Locate the cell with the specified text and output its (X, Y) center coordinate. 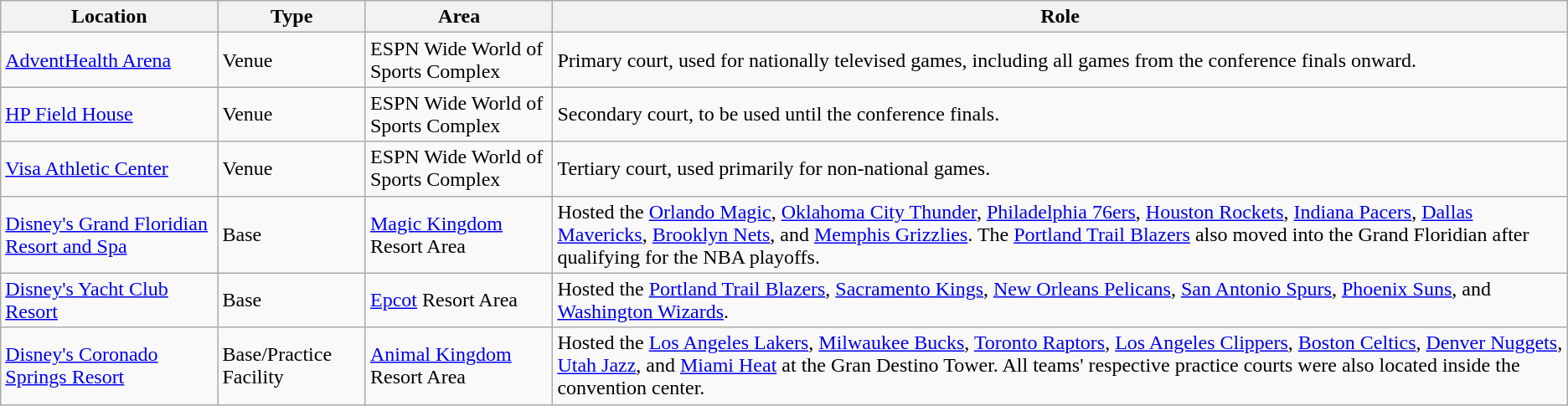
Visa Athletic Center (109, 169)
Type (291, 17)
Disney's Coronado Springs Resort (109, 366)
Secondary court, to be used until the conference finals. (1060, 114)
Disney's Yacht Club Resort (109, 300)
Primary court, used for nationally televised games, including all games from the conference finals onward. (1060, 60)
Area (459, 17)
Magic Kingdom Resort Area (459, 234)
Hosted the Portland Trail Blazers, Sacramento Kings, New Orleans Pelicans, San Antonio Spurs, Phoenix Suns, and Washington Wizards. (1060, 300)
Disney's Grand Floridian Resort and Spa (109, 234)
HP Field House (109, 114)
Base/Practice Facility (291, 366)
Epcot Resort Area (459, 300)
Tertiary court, used primarily for non-national games. (1060, 169)
AdventHealth Arena (109, 60)
Role (1060, 17)
Animal Kingdom Resort Area (459, 366)
Location (109, 17)
